Pinpoint the cell where the given text exists, returning its [X, Y] midpoint coordinate. 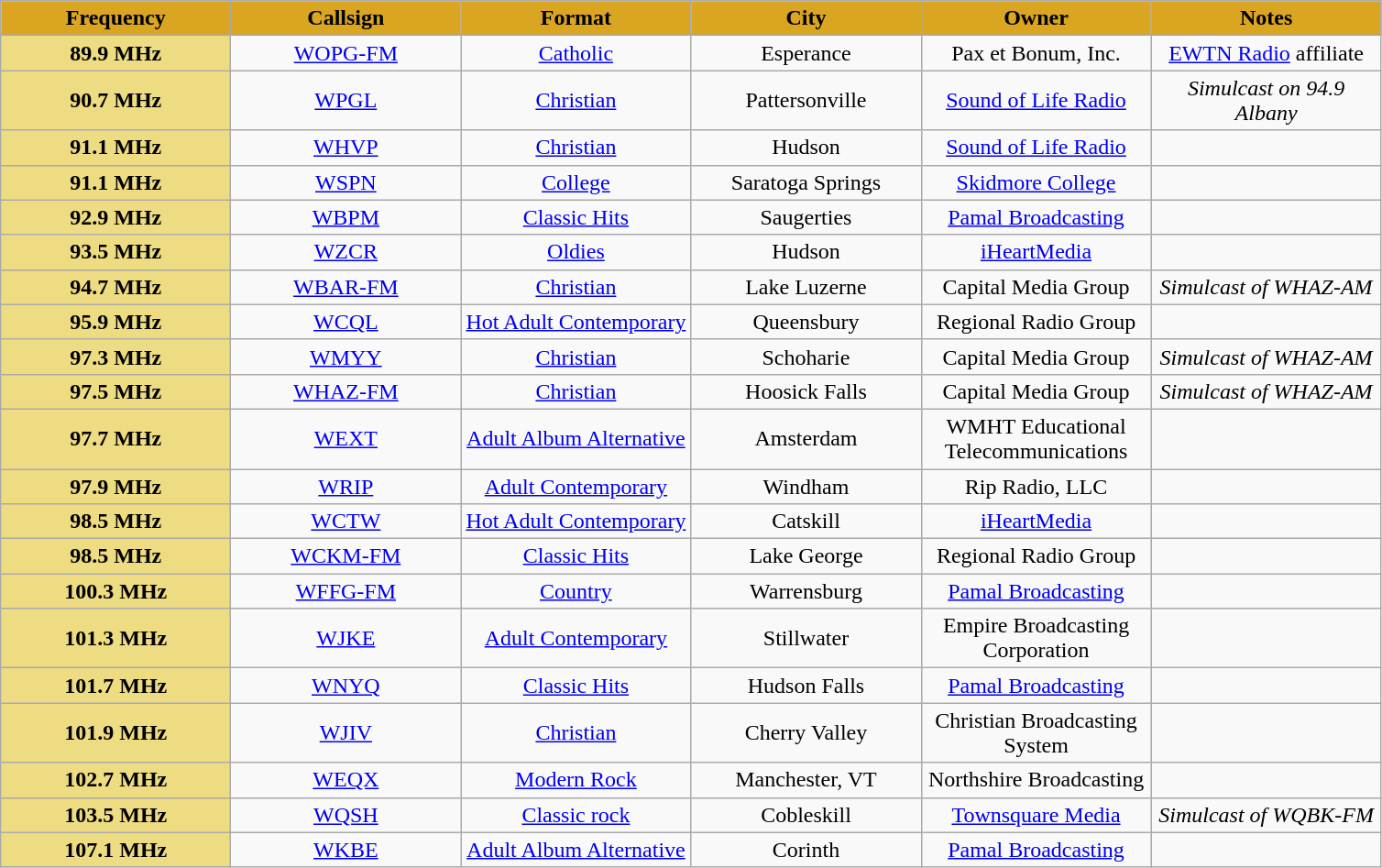
WSPN [346, 182]
Simulcast of WQBK-FM [1267, 815]
Christian Broadcasting System [1036, 733]
Rip Radio, LLC [1036, 487]
89.9 MHz [115, 53]
WOPG-FM [346, 53]
Callsign [346, 18]
Notes [1267, 18]
WMYY [346, 357]
Windham [806, 487]
103.5 MHz [115, 815]
93.5 MHz [115, 252]
College [576, 182]
97.9 MHz [115, 487]
Stillwater [806, 638]
Format [576, 18]
Catholic [576, 53]
WNYQ [346, 686]
Manchester, VT [806, 780]
WZCR [346, 252]
95.9 MHz [115, 322]
WHAZ-FM [346, 391]
101.7 MHz [115, 686]
Saratoga Springs [806, 182]
WHVP [346, 148]
WJIV [346, 733]
100.3 MHz [115, 591]
WCTW [346, 522]
WCKM-FM [346, 556]
97.3 MHz [115, 357]
Lake Luzerne [806, 287]
Saugerties [806, 217]
Pax et Bonum, Inc. [1036, 53]
Corinth [806, 850]
City [806, 18]
Modern Rock [576, 780]
WEQX [346, 780]
Lake George [806, 556]
Townsquare Media [1036, 815]
Esperance [806, 53]
Hoosick Falls [806, 391]
Skidmore College [1036, 182]
WMHT Educational Telecommunications [1036, 438]
WEXT [346, 438]
Hudson Falls [806, 686]
92.9 MHz [115, 217]
Northshire Broadcasting [1036, 780]
WKBE [346, 850]
Empire Broadcasting Corporation [1036, 638]
WPGL [346, 101]
Catskill [806, 522]
Queensbury [806, 322]
101.3 MHz [115, 638]
Cobleskill [806, 815]
WBPM [346, 217]
WFFG-FM [346, 591]
WCQL [346, 322]
Classic rock [576, 815]
EWTN Radio affiliate [1267, 53]
107.1 MHz [115, 850]
Schoharie [806, 357]
94.7 MHz [115, 287]
102.7 MHz [115, 780]
97.7 MHz [115, 438]
WQSH [346, 815]
WJKE [346, 638]
101.9 MHz [115, 733]
Cherry Valley [806, 733]
Warrensburg [806, 591]
WBAR-FM [346, 287]
Owner [1036, 18]
Amsterdam [806, 438]
Country [576, 591]
97.5 MHz [115, 391]
WRIP [346, 487]
Pattersonville [806, 101]
Oldies [576, 252]
90.7 MHz [115, 101]
Frequency [115, 18]
Simulcast on 94.9 Albany [1267, 101]
